Find where the given text appears and provide that cell's center as [X, Y] coordinate. 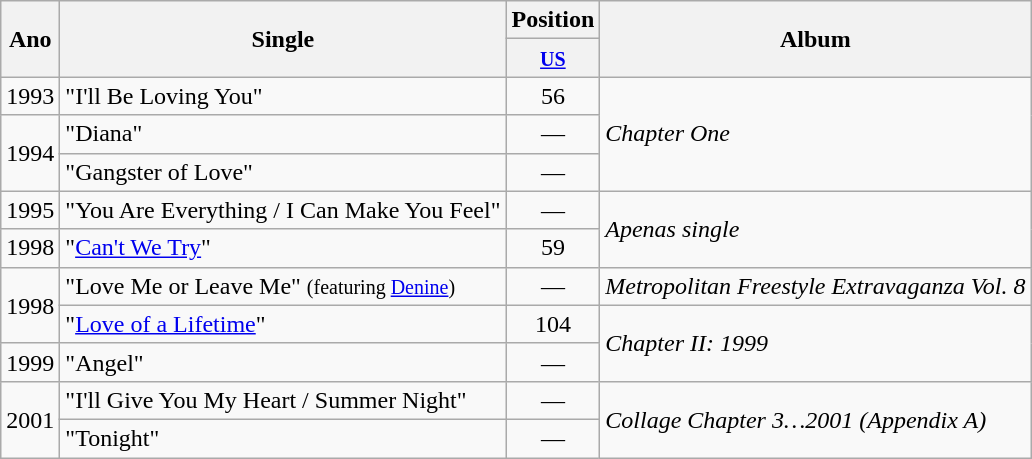
"You Are Everything / I Can Make You Feel" [283, 210]
104 [553, 324]
Album [816, 39]
"Love of a Lifetime" [283, 324]
Metropolitan Freestyle Extravaganza Vol. 8 [816, 286]
Chapter II: 1999 [816, 343]
"Tonight" [283, 438]
56 [553, 96]
"I'll Give You My Heart / Summer Night" [283, 400]
Position [553, 20]
"Love Me or Leave Me" (featuring Denine) [283, 286]
59 [553, 248]
Collage Chapter 3…2001 (Appendix A) [816, 419]
US [553, 58]
1995 [30, 210]
2001 [30, 419]
"Angel" [283, 362]
Ano [30, 39]
"I'll Be Loving You" [283, 96]
Apenas single [816, 229]
"Can't We Try" [283, 248]
1993 [30, 96]
"Diana" [283, 134]
1999 [30, 362]
"Gangster of Love" [283, 172]
Single [283, 39]
Chapter One [816, 134]
1994 [30, 153]
